Extract the (X, Y) coordinate from the center of the cell holding the provided text.  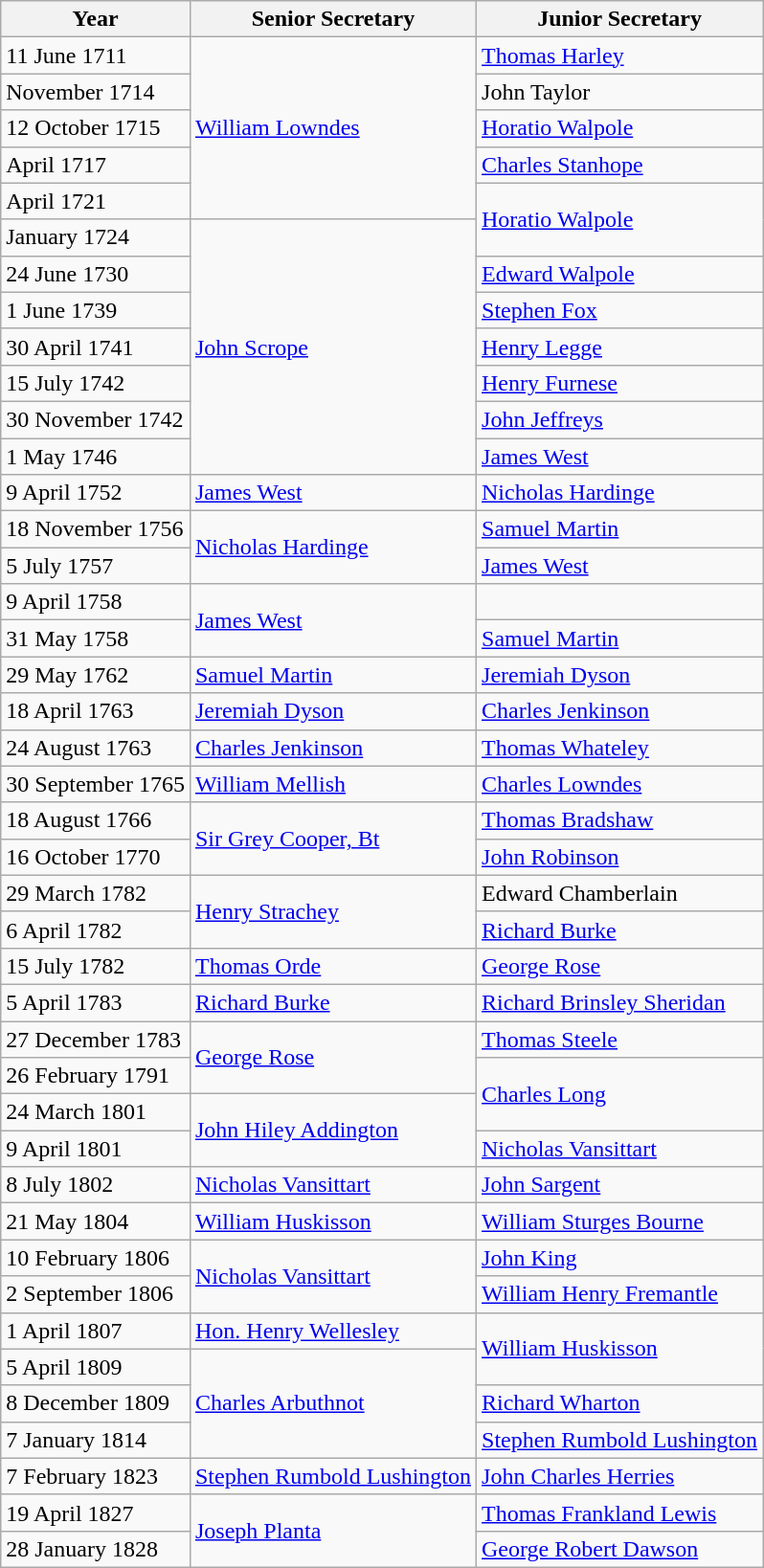
William Mellish (333, 784)
Henry Legge (620, 347)
18 November 1756 (96, 529)
9 April 1801 (96, 1149)
William Sturges Bourne (620, 1221)
26 February 1791 (96, 1076)
11 June 1711 (96, 56)
Thomas Bradshaw (620, 820)
24 June 1730 (96, 274)
John Hiley Addington (333, 1131)
19 April 1827 (96, 1512)
Thomas Whateley (620, 748)
Sir Grey Cooper, Bt (333, 839)
30 November 1742 (96, 419)
9 April 1758 (96, 602)
William Henry Fremantle (620, 1294)
15 July 1742 (96, 383)
Thomas Harley (620, 56)
30 April 1741 (96, 347)
5 July 1757 (96, 566)
Senior Secretary (333, 19)
Henry Furnese (620, 383)
William Lowndes (333, 128)
Charles Arbuthnot (333, 1403)
31 May 1758 (96, 638)
6 April 1782 (96, 930)
7 January 1814 (96, 1440)
8 December 1809 (96, 1403)
12 October 1715 (96, 128)
29 May 1762 (96, 675)
Junior Secretary (620, 19)
Year (96, 19)
24 August 1763 (96, 748)
5 April 1783 (96, 1002)
April 1721 (96, 201)
George Robert Dawson (620, 1549)
Charles Long (620, 1094)
2 September 1806 (96, 1294)
29 March 1782 (96, 893)
Richard Brinsley Sheridan (620, 1002)
9 April 1752 (96, 493)
Charles Lowndes (620, 784)
30 September 1765 (96, 784)
November 1714 (96, 92)
Hon. Henry Wellesley (333, 1331)
8 July 1802 (96, 1185)
1 June 1739 (96, 310)
Edward Chamberlain (620, 893)
Thomas Orde (333, 966)
Thomas Frankland Lewis (620, 1512)
28 January 1828 (96, 1549)
24 March 1801 (96, 1112)
18 August 1766 (96, 820)
1 April 1807 (96, 1331)
Stephen Fox (620, 310)
Charles Stanhope (620, 165)
John Robinson (620, 857)
John Taylor (620, 92)
January 1724 (96, 237)
5 April 1809 (96, 1367)
April 1717 (96, 165)
John Jeffreys (620, 419)
Thomas Steele (620, 1039)
John Scrope (333, 347)
John King (620, 1258)
15 July 1782 (96, 966)
John Sargent (620, 1185)
John Charles Herries (620, 1476)
7 February 1823 (96, 1476)
Henry Strachey (333, 911)
Joseph Planta (333, 1531)
21 May 1804 (96, 1221)
18 April 1763 (96, 711)
10 February 1806 (96, 1258)
Richard Wharton (620, 1403)
1 May 1746 (96, 457)
27 December 1783 (96, 1039)
Edward Walpole (620, 274)
16 October 1770 (96, 857)
